For the text-containing cell, return its midpoint in (X, Y) coordinate format. 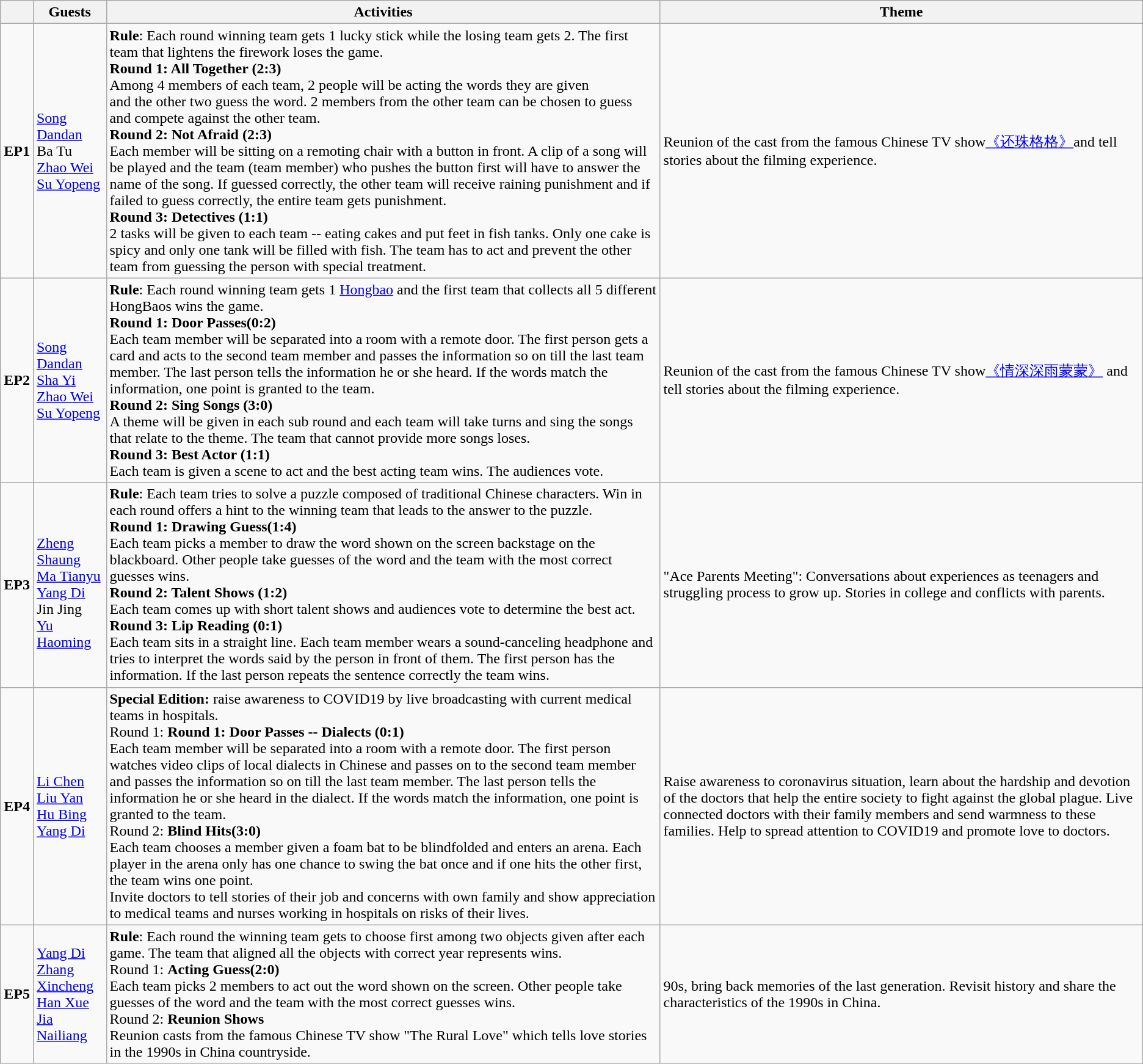
EP1 (17, 151)
Song DandanSha YiZhao WeiSu Yopeng (70, 380)
EP5 (17, 994)
90s, bring back memories of the last generation. Revisit history and share the characteristics of the 1990s in China. (901, 994)
Guests (70, 12)
Zheng ShaungMa TianyuYang DiJin JingYu Haoming (70, 585)
EP2 (17, 380)
"Ace Parents Meeting": Conversations about experiences as teenagers and struggling process to grow up. Stories in college and conflicts with parents. (901, 585)
Reunion of the cast from the famous Chinese TV show《还珠格格》and tell stories about the filming experience. (901, 151)
Yang DiZhang XinchengHan XueJia Nailiang (70, 994)
EP4 (17, 806)
Li ChenLiu YanHu BingYang Di (70, 806)
Song DandanBa TuZhao WeiSu Yopeng (70, 151)
EP3 (17, 585)
Theme (901, 12)
Activities (383, 12)
Reunion of the cast from the famous Chinese TV show《情深深雨蒙蒙》 and tell stories about the filming experience. (901, 380)
